Search for the cell housing the specified text and yield its (x, y) center coordinate. 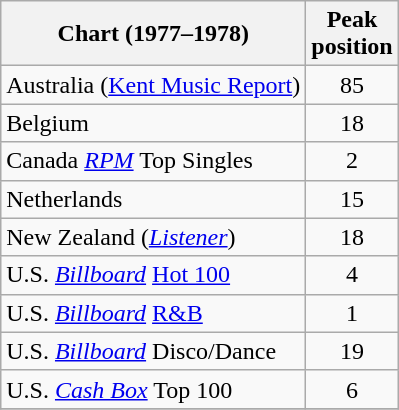
4 (352, 275)
Chart (1977–1978) (154, 34)
U.S. Cash Box Top 100 (154, 389)
85 (352, 85)
1 (352, 313)
2 (352, 161)
19 (352, 351)
Netherlands (154, 199)
U.S. Billboard Hot 100 (154, 275)
Belgium (154, 123)
U.S. Billboard R&B (154, 313)
6 (352, 389)
15 (352, 199)
Australia (Kent Music Report) (154, 85)
New Zealand (Listener) (154, 237)
Canada RPM Top Singles (154, 161)
U.S. Billboard Disco/Dance (154, 351)
Peakposition (352, 34)
